Provide the (X, Y) coordinate of the cell's center where the given text is located.  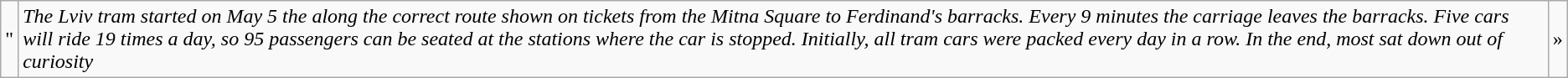
» (1558, 39)
" (10, 39)
